Extract the [X, Y] coordinate from the center of the cell holding the provided text.  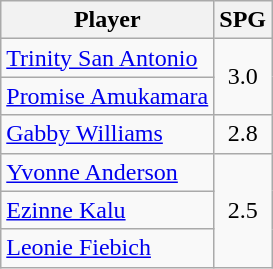
3.0 [243, 77]
Trinity San Antonio [108, 58]
Gabby Williams [108, 134]
Promise Amukamara [108, 96]
2.8 [243, 134]
SPG [243, 20]
Ezinne Kalu [108, 210]
Leonie Fiebich [108, 248]
2.5 [243, 210]
Yvonne Anderson [108, 172]
Player [108, 20]
